From the cell containing the given text, extract its center point as (X, Y) coordinate. 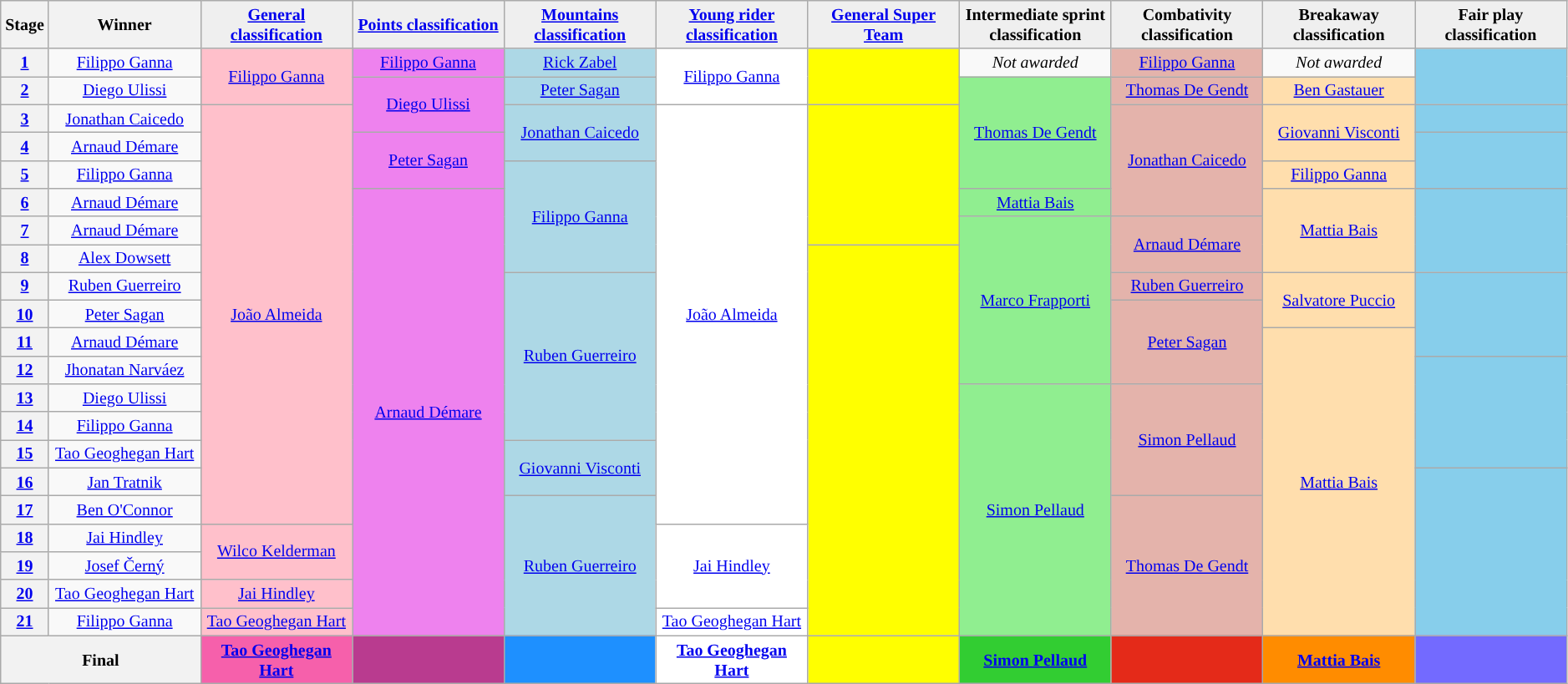
19 (25, 566)
Josef Černý (124, 566)
Young rider classification (732, 25)
Fair play classification (1491, 25)
Combativity classification (1187, 25)
Stage (25, 25)
21 (25, 621)
17 (25, 509)
Intermediate sprint classification (1035, 25)
2 (25, 90)
Mountains classification (580, 25)
Marco Frapporti (1035, 301)
Salvatore Puccio (1339, 301)
Jan Tratnik (124, 483)
4 (25, 147)
1 (25, 63)
8 (25, 259)
Ben Gastauer (1339, 90)
3 (25, 119)
10 (25, 314)
Wilco Kelderman (277, 553)
Jhonatan Narváez (124, 371)
Final (100, 660)
6 (25, 202)
Alex Dowsett (124, 259)
9 (25, 286)
Points classification (429, 25)
Ben O'Connor (124, 509)
11 (25, 342)
20 (25, 593)
Rick Zabel (580, 63)
Winner (124, 25)
Breakaway classification (1339, 25)
12 (25, 371)
15 (25, 454)
5 (25, 174)
14 (25, 426)
13 (25, 398)
7 (25, 231)
General Super Team (884, 25)
18 (25, 538)
General classification (277, 25)
16 (25, 483)
